Output the (X, Y) coordinate of the center of the cell containing the given text.  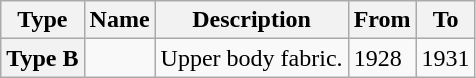
1928 (382, 58)
Description (252, 20)
Upper body fabric. (252, 58)
Name (120, 20)
From (382, 20)
1931 (446, 58)
Type B (42, 58)
Type (42, 20)
To (446, 20)
